Search for the cell housing the specified text and yield its (x, y) center coordinate. 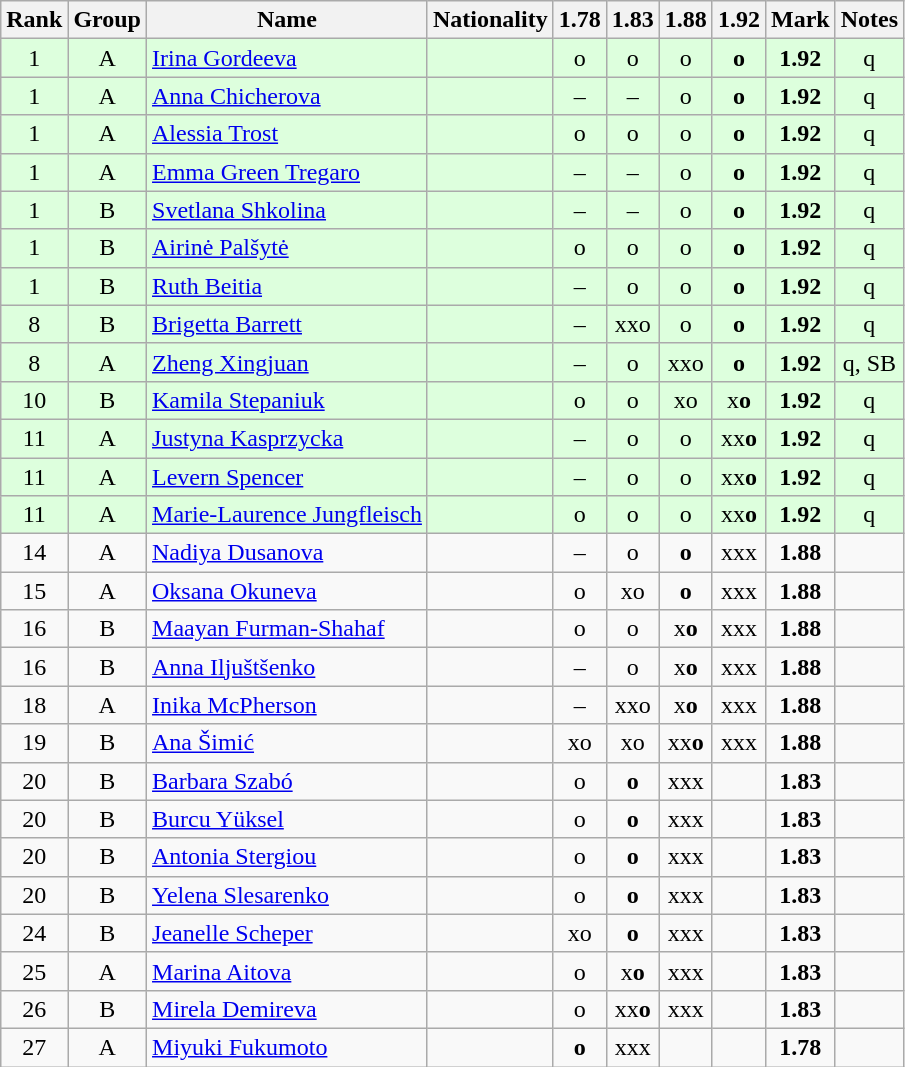
Inika McPherson (288, 705)
Mark (800, 20)
Name (288, 20)
Brigetta Barrett (288, 324)
Levern Spencer (288, 477)
Ruth Beitia (288, 286)
Burcu Yüksel (288, 819)
19 (34, 743)
18 (34, 705)
24 (34, 933)
Nationality (490, 20)
Notes (869, 20)
Group (108, 20)
q, SB (869, 362)
Oksana Okuneva (288, 591)
Miyuki Fukumoto (288, 1047)
Antonia Stergiou (288, 857)
14 (34, 553)
26 (34, 1009)
Marina Aitova (288, 971)
Kamila Stepaniuk (288, 400)
Maayan Furman-Shahaf (288, 629)
Ana Šimić (288, 743)
Justyna Kasprzycka (288, 438)
Emma Green Tregaro (288, 172)
Alessia Trost (288, 134)
Zheng Xingjuan (288, 362)
Nadiya Dusanova (288, 553)
Mirela Demireva (288, 1009)
Jeanelle Scheper (288, 933)
Marie-Laurence Jungfleisch (288, 515)
10 (34, 400)
Anna Chicherova (288, 96)
15 (34, 591)
Svetlana Shkolina (288, 210)
Anna Iljuštšenko (288, 667)
25 (34, 971)
27 (34, 1047)
Barbara Szabó (288, 781)
Rank (34, 20)
Yelena Slesarenko (288, 895)
Airinė Palšytė (288, 248)
Irina Gordeeva (288, 58)
